Return the [X, Y] coordinate for the center point of the cell that contains the specified text.  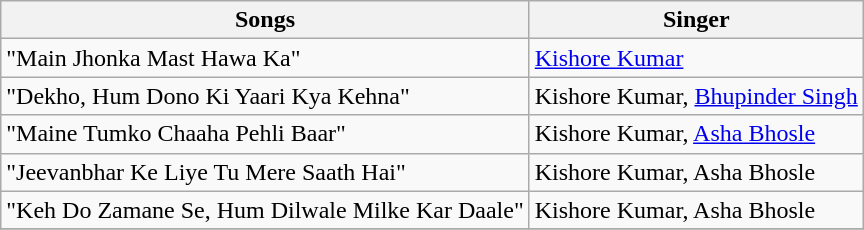
"Jeevanbhar Ke Liye Tu Mere Saath Hai" [265, 172]
Songs [265, 20]
"Maine Tumko Chaaha Pehli Baar" [265, 134]
"Keh Do Zamane Se, Hum Dilwale Milke Kar Daale" [265, 210]
Singer [696, 20]
"Dekho, Hum Dono Ki Yaari Kya Kehna" [265, 96]
Kishore Kumar [696, 58]
"Main Jhonka Mast Hawa Ka" [265, 58]
Kishore Kumar, Bhupinder Singh [696, 96]
